Scan for the cell matching the given text and deliver its (X, Y) coordinate at center. 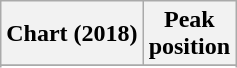
Peakposition (189, 34)
Chart (2018) (72, 34)
